Detect which cell encompasses the target text, then output its [X, Y] center coordinate. 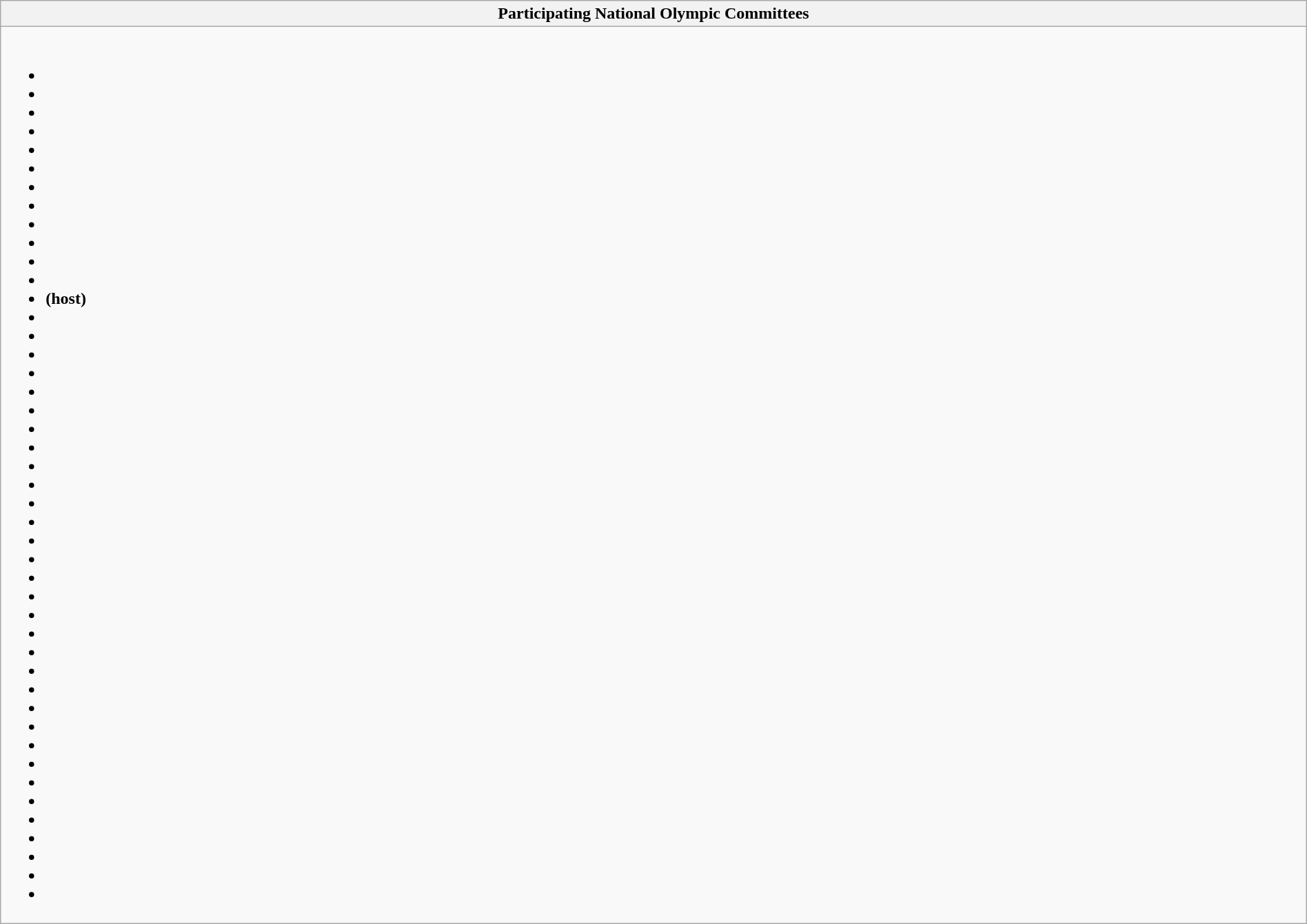
Participating National Olympic Committees [653, 14]
(host) [653, 475]
